From the cell containing the given text, extract its center point as (x, y) coordinate. 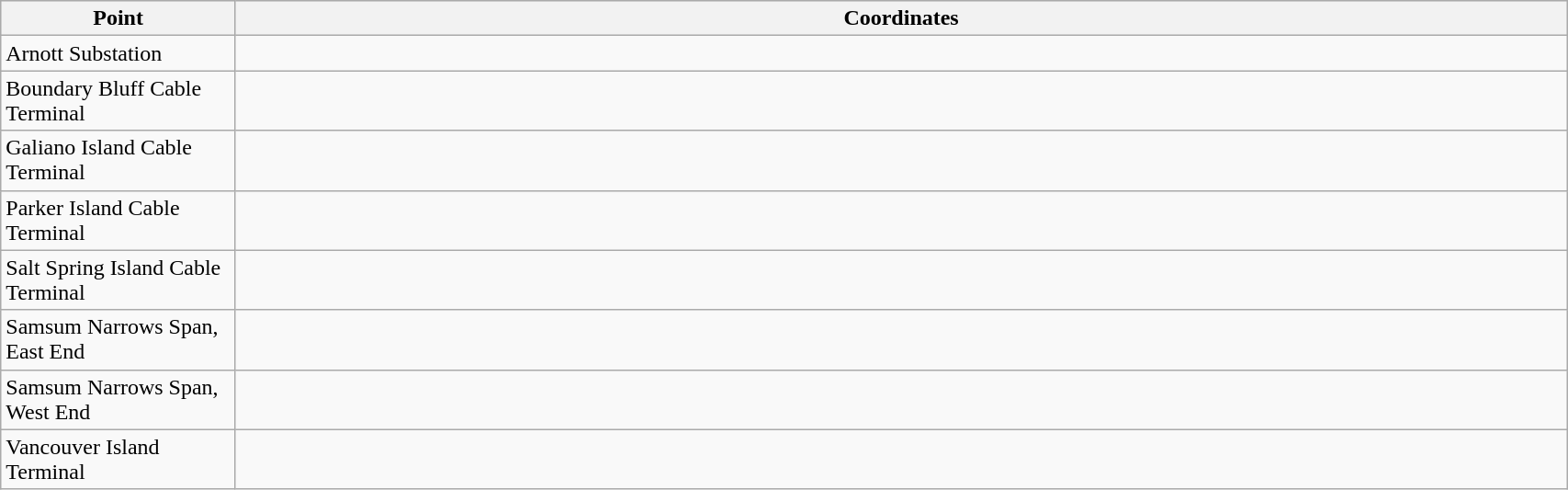
Coordinates (900, 18)
Point (118, 18)
Salt Spring Island Cable Terminal (118, 279)
Samsum Narrows Span, East End (118, 340)
Galiano Island Cable Terminal (118, 160)
Vancouver Island Terminal (118, 460)
Arnott Substation (118, 53)
Parker Island Cable Terminal (118, 221)
Boundary Bluff Cable Terminal (118, 101)
Samsum Narrows Span, West End (118, 399)
